Search for the cell housing the specified text and yield its (x, y) center coordinate. 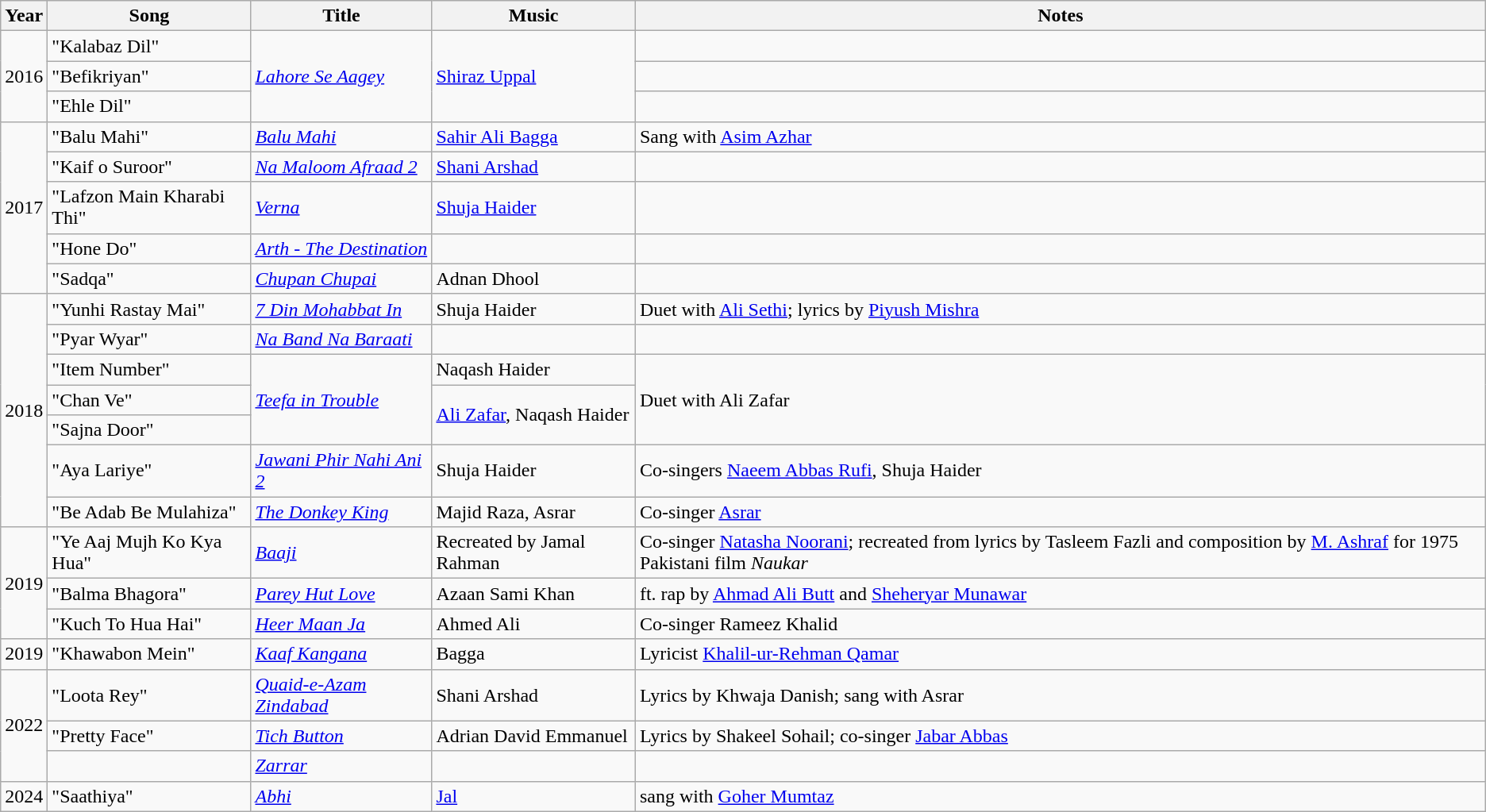
Azaan Sami Khan (533, 594)
The Donkey King (341, 512)
Lyrics by Shakeel Sohail; co-singer Jabar Abbas (1061, 736)
"Kuch To Hua Hai" (149, 624)
"Balma Bhagora" (149, 594)
Year (24, 16)
Co-singers Naeem Abbas Rufi, Shuja Haider (1061, 471)
Music (533, 16)
Verna (341, 208)
Notes (1061, 16)
Na Band Na Baraati (341, 339)
Sang with Asim Azhar (1061, 137)
"Lafzon Main Kharabi Thi" (149, 208)
"Loota Rey" (149, 695)
Co-singer Natasha Noorani; recreated from lyrics by Tasleem Fazli and composition by M. Ashraf for 1975 Pakistani film Naukar (1061, 552)
Teefa in Trouble (341, 399)
Tich Button (341, 736)
"Sajna Door" (149, 430)
7 Din Mohabbat In (341, 309)
Na Maloom Afraad 2 (341, 167)
Jal (533, 796)
Parey Hut Love (341, 594)
Lyricist Khalil-ur-Rehman Qamar (1061, 654)
"Saathiya" (149, 796)
Majid Raza, Asrar (533, 512)
2016 (24, 76)
ft. rap by Ahmad Ali Butt and Sheheryar Munawar (1061, 594)
Title (341, 16)
"Aya Lariye" (149, 471)
"Khawabon Mein" (149, 654)
2018 (24, 410)
"Chan Ve" (149, 399)
Arth - The Destination (341, 248)
"Befikriyan" (149, 76)
"Ehle Dil" (149, 106)
Kaaf Kangana (341, 654)
Quaid-e-Azam Zindabad (341, 695)
Ali Zafar, Naqash Haider (533, 414)
"Ye Aaj Mujh Ko Kya Hua" (149, 552)
Duet with Ali Zafar (1061, 399)
"Kaif o Suroor" (149, 167)
2022 (24, 725)
Ahmed Ali (533, 624)
Bagga (533, 654)
"Balu Mahi" (149, 137)
"Pyar Wyar" (149, 339)
Song (149, 16)
Duet with Ali Sethi; lyrics by Piyush Mishra (1061, 309)
Baaji (341, 552)
Co-singer Asrar (1061, 512)
Sahir Ali Bagga (533, 137)
sang with Goher Mumtaz (1061, 796)
Shiraz Uppal (533, 76)
"Item Number" (149, 369)
Naqash Haider (533, 369)
"Yunhi Rastay Mai" (149, 309)
Abhi (341, 796)
Zarrar (341, 766)
Jawani Phir Nahi Ani 2 (341, 471)
"Be Adab Be Mulahiza" (149, 512)
Lyrics by Khwaja Danish; sang with Asrar (1061, 695)
Chupan Chupai (341, 279)
Balu Mahi (341, 137)
"Kalabaz Dil" (149, 46)
Lahore Se Aagey (341, 76)
Adnan Dhool (533, 279)
Adrian David Emmanuel (533, 736)
"Hone Do" (149, 248)
Heer Maan Ja (341, 624)
"Sadqa" (149, 279)
2024 (24, 796)
Co-singer Rameez Khalid (1061, 624)
2017 (24, 208)
Recreated by Jamal Rahman (533, 552)
"Pretty Face" (149, 736)
